Determine the [x, y] coordinate at the center of the cell enclosing the given text.  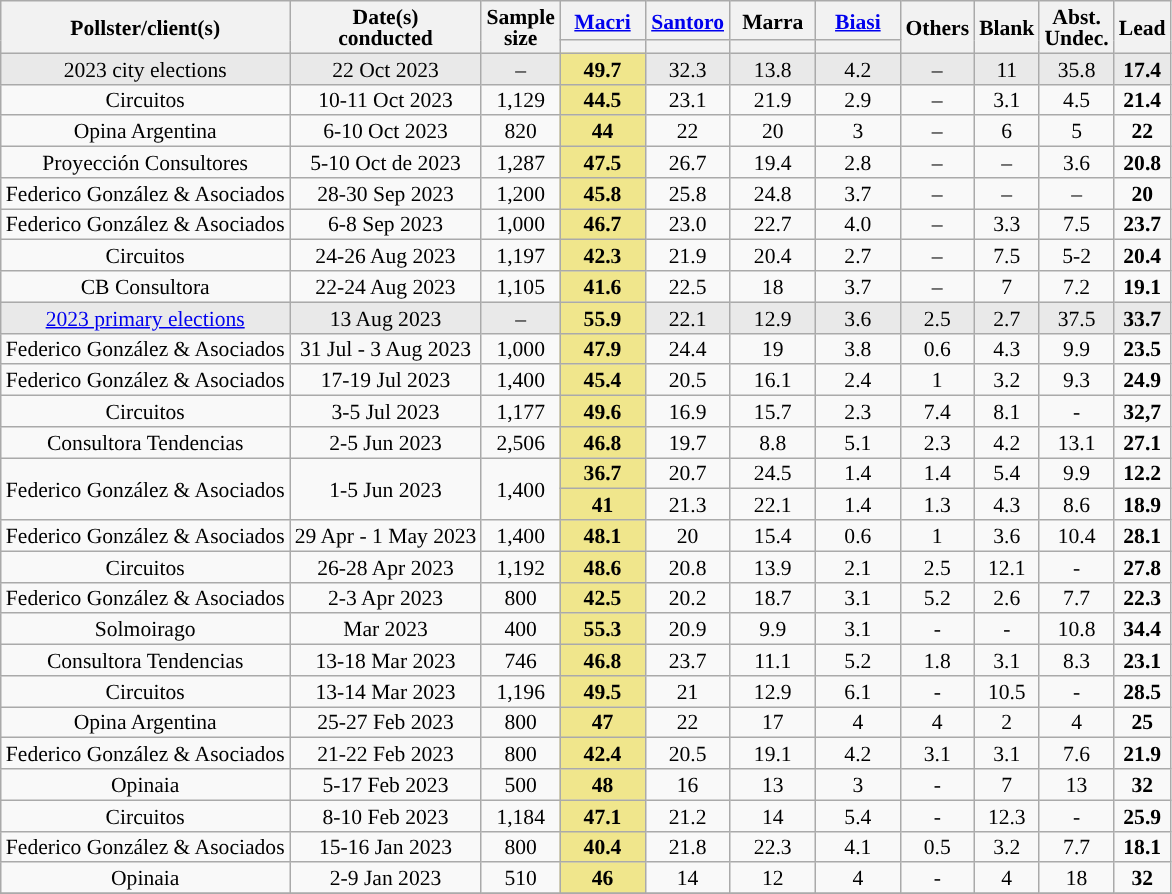
3-5 Jul 2023 [386, 412]
15-16 Jan 2023 [386, 846]
47 [602, 722]
13 Aug 2023 [386, 318]
27.1 [1142, 442]
2.9 [858, 100]
6-10 Oct 2023 [386, 132]
510 [520, 878]
2.1 [858, 566]
13.1 [1076, 442]
Marra [772, 20]
Lead [1142, 27]
34.4 [1142, 630]
12.1 [1006, 566]
2023 city elections [146, 68]
20.7 [688, 474]
11 [1006, 68]
20.9 [688, 630]
400 [520, 630]
1,196 [520, 692]
3.8 [858, 348]
1,105 [520, 286]
2.4 [858, 380]
16.1 [772, 380]
10.5 [1006, 692]
13-14 Mar 2023 [386, 692]
6 [1006, 132]
26-28 Apr 2023 [386, 566]
Samplesize [520, 27]
1,200 [520, 194]
19.4 [772, 162]
8-10 Feb 2023 [386, 816]
Mar 2023 [386, 630]
47.5 [602, 162]
5 [1076, 132]
13.8 [772, 68]
16.9 [688, 412]
8.3 [1076, 660]
7.2 [1076, 286]
48.6 [602, 566]
17 [772, 722]
8.1 [1006, 412]
46 [602, 878]
31 Jul - 3 Aug 2023 [386, 348]
Proyección Consultores [146, 162]
20.2 [688, 598]
Pollster/client(s) [146, 27]
6.1 [858, 692]
11.1 [772, 660]
41.6 [602, 286]
4.1 [858, 846]
4.5 [1076, 100]
7.6 [1076, 754]
10.4 [1076, 536]
35.8 [1076, 68]
6-8 Sep 2023 [386, 224]
42.4 [602, 754]
13.9 [772, 566]
48 [602, 784]
10.8 [1076, 630]
1.8 [937, 660]
22.5 [688, 286]
5-17 Feb 2023 [386, 784]
2-3 Apr 2023 [386, 598]
33.7 [1142, 318]
Others [937, 27]
41 [602, 504]
19 [772, 348]
1,192 [520, 566]
1,197 [520, 256]
25 [1142, 722]
21.8 [688, 846]
820 [520, 132]
36.7 [602, 474]
1.3 [937, 504]
17.4 [1142, 68]
42.3 [602, 256]
45.4 [602, 380]
1,184 [520, 816]
46.7 [602, 224]
Biasi [858, 20]
18.9 [1142, 504]
22 Oct 2023 [386, 68]
12.3 [1006, 816]
5-2 [1076, 256]
3.3 [1006, 224]
24.9 [1142, 380]
Macri [602, 20]
47.1 [602, 816]
0.5 [937, 846]
24-26 Aug 2023 [386, 256]
40.4 [602, 846]
49.6 [602, 412]
42.5 [602, 598]
21.4 [1142, 100]
23.0 [688, 224]
2 [1006, 722]
7.4 [937, 412]
28-30 Sep 2023 [386, 194]
Abst.Undec. [1076, 27]
5-10 Oct de 2023 [386, 162]
2,506 [520, 442]
28.5 [1142, 692]
12.2 [1142, 474]
44.5 [602, 100]
746 [520, 660]
25.9 [1142, 816]
27.8 [1142, 566]
24.4 [688, 348]
Blank [1006, 27]
26.7 [688, 162]
22.7 [772, 224]
25.8 [688, 194]
8.8 [772, 442]
25-27 Feb 2023 [386, 722]
24.8 [772, 194]
2-9 Jan 2023 [386, 878]
32,7 [1142, 412]
21.3 [688, 504]
1,129 [520, 100]
23.5 [1142, 348]
13-18 Mar 2023 [386, 660]
8.6 [1076, 504]
18.1 [1142, 846]
29 Apr - 1 May 2023 [386, 536]
12 [772, 878]
22-24 Aug 2023 [386, 286]
2023 primary elections [146, 318]
17-19 Jul 2023 [386, 380]
48.1 [602, 536]
32.3 [688, 68]
44 [602, 132]
15.4 [772, 536]
21-22 Feb 2023 [386, 754]
500 [520, 784]
2.6 [1006, 598]
5.1 [858, 442]
2-5 Jun 2023 [386, 442]
55.3 [602, 630]
21.2 [688, 816]
Solmoirago [146, 630]
CB Consultora [146, 286]
18.7 [772, 598]
9.3 [1076, 380]
21 [688, 692]
49.7 [602, 68]
1,177 [520, 412]
16 [688, 784]
24.5 [772, 474]
4.0 [858, 224]
28.1 [1142, 536]
15.7 [772, 412]
10-11 Oct 2023 [386, 100]
19.7 [688, 442]
45.8 [602, 194]
1-5 Jun 2023 [386, 489]
49.5 [602, 692]
37.5 [1076, 318]
47.9 [602, 348]
Santoro [688, 20]
1,287 [520, 162]
2.8 [858, 162]
55.9 [602, 318]
Date(s)conducted [386, 27]
